For the text-containing cell, return its midpoint in (X, Y) coordinate format. 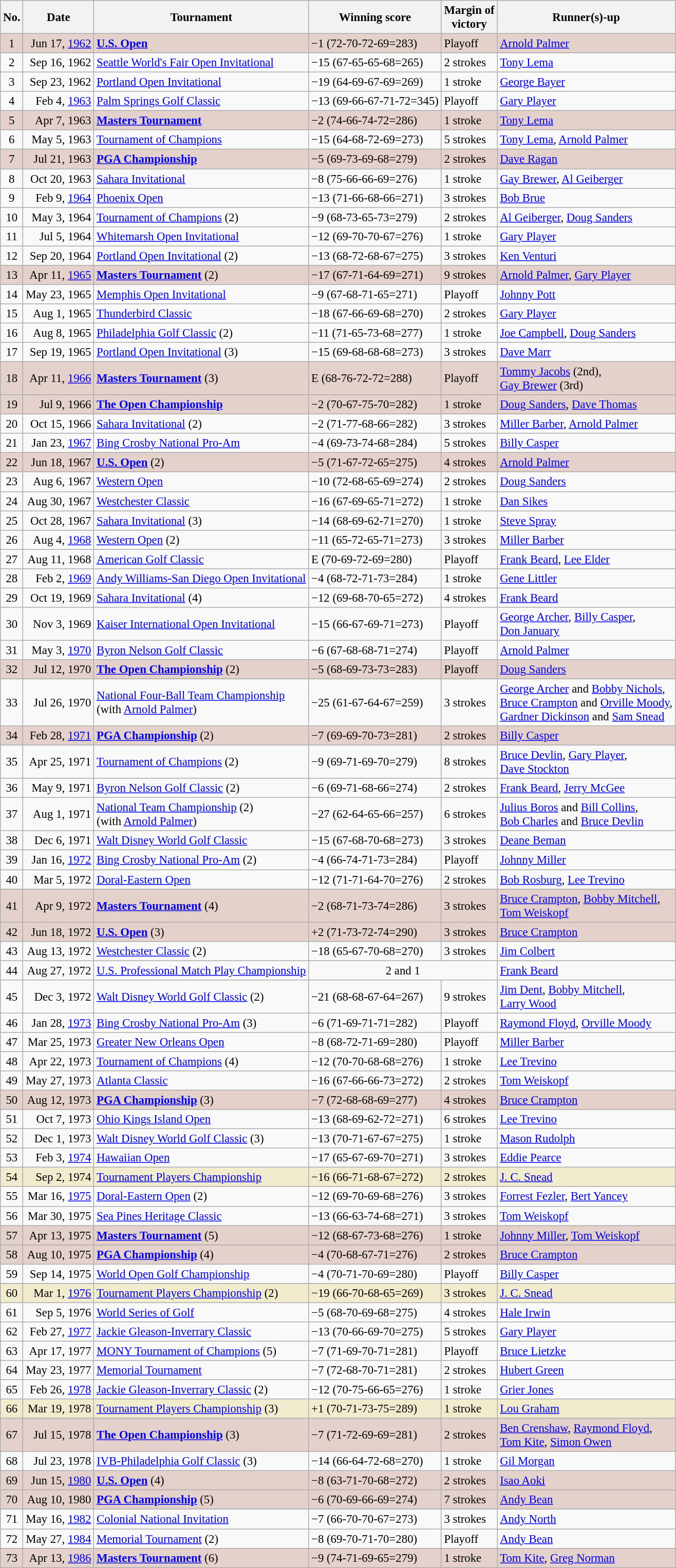
7 (12, 159)
−15 (67-65-65-68=265) (375, 63)
Jan 28, 1973 (59, 1023)
Miller Barber, Arnold Palmer (586, 424)
Tournament of Champions (201, 140)
Palm Springs Golf Classic (201, 101)
Deane Beman (586, 840)
11 (12, 236)
19 (12, 405)
Jul 5, 1964 (59, 236)
Apr 7, 1963 (59, 121)
1 (12, 44)
Portland Open Invitational (3) (201, 352)
−13 (69-66-67-71-72=345) (375, 101)
Oct 28, 1967 (59, 521)
−13 (68-72-68-67=275) (375, 256)
Jul 23, 1978 (59, 1461)
Apr 13, 1986 (59, 1558)
Bob Rosburg, Lee Trevino (586, 879)
Dave Marr (586, 352)
−8 (69-70-71-70=280) (375, 1539)
Masters Tournament (2) (201, 275)
66 (12, 1409)
59 (12, 1274)
Dec 6, 1971 (59, 840)
17 (12, 352)
31 (12, 650)
22 (12, 463)
2 and 1 (403, 970)
48 (12, 1061)
52 (12, 1139)
−7 (66-70-70-67=273) (375, 1519)
23 (12, 482)
Dec 3, 1972 (59, 997)
Forrest Fezler, Bert Yancey (586, 1197)
Bruce Devlin, Gary Player, Dave Stockton (586, 762)
No. (12, 17)
May 27, 1984 (59, 1539)
Portland Open Invitational (201, 82)
5 (12, 121)
−12 (70-75-66-65=276) (375, 1390)
−11 (71-65-73-68=277) (375, 333)
−2 (68-71-73-74=286) (375, 906)
Jul 26, 1970 (59, 703)
Aug 1, 1971 (59, 814)
73 (12, 1558)
Mar 1, 1976 (59, 1293)
National Four-Ball Team Championship(with Arnold Palmer) (201, 703)
+1 (70-71-73-75=289) (375, 1409)
Tommy Jacobs (2nd), Gay Brewer (3rd) (586, 379)
−9 (68-73-65-73=279) (375, 217)
13 (12, 275)
Aug 10, 1980 (59, 1500)
Tony Lema, Arnold Palmer (586, 140)
Colonial National Invitation (201, 1519)
71 (12, 1519)
62 (12, 1332)
Memorial Tournament (201, 1370)
Grier Jones (586, 1390)
Seattle World's Fair Open Invitational (201, 63)
Margin ofvictory (470, 17)
Jun 18, 1967 (59, 463)
Gil Morgan (586, 1461)
Jim Colbert (586, 951)
39 (12, 860)
65 (12, 1390)
Andy Williams-San Diego Open Invitational (201, 579)
30 (12, 624)
−6 (69-71-68-66=274) (375, 788)
−16 (66-71-68-67=272) (375, 1177)
55 (12, 1197)
−12 (69-68-70-65=272) (375, 598)
Walt Disney World Golf Classic (201, 840)
−13 (68-69-62-72=271) (375, 1119)
−15 (66-67-69-71=273) (375, 624)
42 (12, 932)
−16 (67-69-65-71=272) (375, 501)
May 23, 1977 (59, 1370)
U.S. Open (2) (201, 463)
14 (12, 294)
37 (12, 814)
69 (12, 1481)
61 (12, 1312)
63 (12, 1351)
Sahara Invitational (2) (201, 424)
−7 (69-69-70-73=281) (375, 736)
−14 (68-69-62-71=270) (375, 521)
−5 (68-69-73-73=283) (375, 670)
−27 (62-64-65-66=257) (375, 814)
Masters Tournament (6) (201, 1558)
Ohio Kings Island Open (201, 1119)
Sahara Invitational (201, 179)
36 (12, 788)
3 (12, 82)
34 (12, 736)
7 strokes (470, 1500)
Feb 27, 1977 (59, 1332)
−15 (64-68-72-69=273) (375, 140)
Bing Crosby National Pro-Am (3) (201, 1023)
Doral-Eastern Open (201, 879)
Memorial Tournament (2) (201, 1539)
Bing Crosby National Pro-Am (2) (201, 860)
Feb 9, 1964 (59, 198)
54 (12, 1177)
6 (12, 140)
Jun 18, 1972 (59, 932)
George Bayer (586, 82)
Apr 9, 1972 (59, 906)
Mar 16, 1975 (59, 1197)
−19 (64-69-67-69=269) (375, 82)
Winning score (375, 17)
−15 (67-68-70-68=273) (375, 840)
World Open Golf Championship (201, 1274)
41 (12, 906)
−2 (71-77-68-66=282) (375, 424)
National Team Championship (2)(with Arnold Palmer) (201, 814)
68 (12, 1461)
−12 (71-71-64-70=276) (375, 879)
Sep 14, 1975 (59, 1274)
Feb 3, 1974 (59, 1158)
Tournament Players Championship (3) (201, 1409)
Johnny Miller (586, 860)
Joe Campbell, Doug Sanders (586, 333)
−13 (66-63-74-68=271) (375, 1216)
May 23, 1965 (59, 294)
32 (12, 670)
U.S. Open (201, 44)
Jackie Gleason-Inverrary Classic (201, 1332)
58 (12, 1254)
Feb 28, 1971 (59, 736)
−11 (65-72-65-71=273) (375, 540)
Westchester Classic (2) (201, 951)
−18 (67-66-69-68=270) (375, 314)
−6 (70-69-66-69=274) (375, 1500)
Sep 5, 1976 (59, 1312)
16 (12, 333)
Walt Disney World Golf Classic (2) (201, 997)
Bob Brue (586, 198)
Bruce Crampton, Bobby Mitchell, Tom Weiskopf (586, 906)
28 (12, 579)
Apr 11, 1966 (59, 379)
Al Geiberger, Doug Sanders (586, 217)
Arnold Palmer, Gary Player (586, 275)
Masters Tournament (4) (201, 906)
Sep 2, 1974 (59, 1177)
Eddie Pearce (586, 1158)
Gay Brewer, Al Geiberger (586, 179)
PGA Championship (5) (201, 1500)
Runner(s)-up (586, 17)
35 (12, 762)
Apr 25, 1971 (59, 762)
American Golf Classic (201, 559)
−4 (68-72-71-73=284) (375, 579)
53 (12, 1158)
Masters Tournament (201, 121)
29 (12, 598)
Mar 25, 1973 (59, 1042)
−7 (72-68-68-69=277) (375, 1100)
Masters Tournament (5) (201, 1235)
Apr 17, 1977 (59, 1351)
−5 (68-70-69-68=275) (375, 1312)
Aug 12, 1973 (59, 1100)
Sahara Invitational (3) (201, 521)
−10 (72-68-65-69=274) (375, 482)
PGA Championship (3) (201, 1100)
57 (12, 1235)
Sep 23, 1962 (59, 82)
38 (12, 840)
Doug Sanders, Dave Thomas (586, 405)
E (68-76-72-72=288) (375, 379)
−12 (68-67-73-68=276) (375, 1235)
9 (12, 198)
Aug 8, 1965 (59, 333)
Raymond Floyd, Orville Moody (586, 1023)
33 (12, 703)
Jan 23, 1967 (59, 443)
+2 (71-73-72-74=290) (375, 932)
Phoenix Open (201, 198)
−19 (66-70-68-65=269) (375, 1293)
60 (12, 1293)
Gene Littler (586, 579)
Hale Irwin (586, 1312)
−13 (70-71-67-67=275) (375, 1139)
Tom Kite, Greg Norman (586, 1558)
Tournament Players Championship (201, 1177)
4 (12, 101)
47 (12, 1042)
Hawaiian Open (201, 1158)
Oct 15, 1966 (59, 424)
May 5, 1963 (59, 140)
Mar 5, 1972 (59, 879)
Hubert Green (586, 1370)
Lou Graham (586, 1409)
Sep 20, 1964 (59, 256)
Whitemarsh Open Invitational (201, 236)
George Archer and Bobby Nichols, Bruce Crampton and Orville Moody, Gardner Dickinson and Sam Snead (586, 703)
20 (12, 424)
Jackie Gleason-Inverrary Classic (2) (201, 1390)
Aug 10, 1975 (59, 1254)
12 (12, 256)
56 (12, 1216)
−9 (69-71-69-70=279) (375, 762)
−8 (68-72-71-69=280) (375, 1042)
40 (12, 879)
Ken Venturi (586, 256)
The Open Championship (2) (201, 670)
21 (12, 443)
Apr 13, 1975 (59, 1235)
MONY Tournament of Champions (5) (201, 1351)
Apr 11, 1965 (59, 275)
Sep 19, 1965 (59, 352)
U.S. Open (3) (201, 932)
−12 (69-70-69-68=276) (375, 1197)
−2 (74-66-74-72=286) (375, 121)
−4 (69-73-74-68=284) (375, 443)
26 (12, 540)
−17 (67-71-64-69=271) (375, 275)
44 (12, 970)
May 16, 1982 (59, 1519)
Sep 16, 1962 (59, 63)
PGA Championship (4) (201, 1254)
Oct 19, 1969 (59, 598)
Walt Disney World Golf Classic (3) (201, 1139)
−17 (65-67-69-70=271) (375, 1158)
Date (59, 17)
−2 (70-67-75-70=282) (375, 405)
−12 (69-70-70-67=276) (375, 236)
U.S. Open (4) (201, 1481)
Memphis Open Invitational (201, 294)
Tournament of Champions (4) (201, 1061)
8 (12, 179)
−13 (71-66-68-66=271) (375, 198)
Western Open (2) (201, 540)
−4 (70-68-67-71=276) (375, 1254)
−25 (61-67-64-67=259) (375, 703)
Tournament Players Championship (2) (201, 1293)
45 (12, 997)
−4 (70-71-70-69=280) (375, 1274)
Bing Crosby National Pro-Am (201, 443)
Jul 12, 1970 (59, 670)
Apr 22, 1973 (59, 1061)
Aug 11, 1968 (59, 559)
Frank Beard, Jerry McGee (586, 788)
−13 (70-66-69-70=275) (375, 1332)
Oct 7, 1973 (59, 1119)
Aug 6, 1967 (59, 482)
−7 (71-69-70-71=281) (375, 1351)
Sea Pines Heritage Classic (201, 1216)
−9 (74-71-69-65=279) (375, 1558)
Steve Spray (586, 521)
43 (12, 951)
The Open Championship (3) (201, 1436)
Mar 19, 1978 (59, 1409)
Mar 30, 1975 (59, 1216)
May 9, 1971 (59, 788)
Philadelphia Golf Classic (2) (201, 333)
Julius Boros and Bill Collins, Bob Charles and Bruce Devlin (586, 814)
IVB-Philadelphia Golf Classic (3) (201, 1461)
Dec 1, 1973 (59, 1139)
−18 (65-67-70-68=270) (375, 951)
Nov 3, 1969 (59, 624)
Sahara Invitational (4) (201, 598)
70 (12, 1500)
PGA Championship (201, 159)
−8 (63-71-70-68=272) (375, 1481)
−16 (67-66-66-73=272) (375, 1081)
15 (12, 314)
May 3, 1964 (59, 217)
Feb 4, 1963 (59, 101)
Johnny Pott (586, 294)
2 (12, 63)
−5 (69-73-69-68=279) (375, 159)
Aug 4, 1968 (59, 540)
Andy North (586, 1519)
The Open Championship (201, 405)
64 (12, 1370)
Jan 16, 1972 (59, 860)
Jul 9, 1966 (59, 405)
Bruce Lietzke (586, 1351)
−21 (68-68-67-64=267) (375, 997)
−7 (71-72-69-69=281) (375, 1436)
24 (12, 501)
27 (12, 559)
−6 (71-69-71-71=282) (375, 1023)
−9 (67-68-71-65=271) (375, 294)
Mason Rudolph (586, 1139)
Isao Aoki (586, 1481)
Tournament (201, 17)
May 27, 1973 (59, 1081)
67 (12, 1436)
Aug 13, 1972 (59, 951)
−8 (75-66-66-69=276) (375, 179)
−5 (71-67-72-65=275) (375, 463)
World Series of Golf (201, 1312)
U.S. Professional Match Play Championship (201, 970)
Aug 30, 1967 (59, 501)
Portland Open Invitational (2) (201, 256)
−15 (69-68-68-68=273) (375, 352)
Jul 15, 1978 (59, 1436)
−14 (66-64-72-68=270) (375, 1461)
Oct 20, 1963 (59, 179)
Byron Nelson Golf Classic (2) (201, 788)
72 (12, 1539)
Feb 26, 1978 (59, 1390)
Byron Nelson Golf Classic (201, 650)
−1 (72-70-72-69=283) (375, 44)
50 (12, 1100)
Westchester Classic (201, 501)
51 (12, 1119)
Jim Dent, Bobby Mitchell, Larry Wood (586, 997)
Atlanta Classic (201, 1081)
PGA Championship (2) (201, 736)
E (70-69-72-69=280) (375, 559)
−12 (70-70-68-68=276) (375, 1061)
Aug 27, 1972 (59, 970)
−6 (67-68-68-71=274) (375, 650)
Masters Tournament (3) (201, 379)
46 (12, 1023)
−7 (72-68-70-71=281) (375, 1370)
49 (12, 1081)
Frank Beard, Lee Elder (586, 559)
8 strokes (470, 762)
Johnny Miller, Tom Weiskopf (586, 1235)
18 (12, 379)
Dave Ragan (586, 159)
Western Open (201, 482)
Kaiser International Open Invitational (201, 624)
May 3, 1970 (59, 650)
George Archer, Billy Casper, Don January (586, 624)
Dan Sikes (586, 501)
10 (12, 217)
Jul 21, 1963 (59, 159)
Thunderbird Classic (201, 314)
−4 (66-74-71-73=284) (375, 860)
Doral-Eastern Open (2) (201, 1197)
Aug 1, 1965 (59, 314)
Jun 17, 1962 (59, 44)
Feb 2, 1969 (59, 579)
Jun 15, 1980 (59, 1481)
25 (12, 521)
Ben Crenshaw, Raymond Floyd, Tom Kite, Simon Owen (586, 1436)
Greater New Orleans Open (201, 1042)
